Output the (x, y) coordinate of the center of the cell containing the given text.  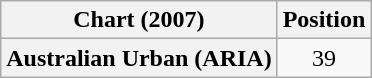
Position (324, 20)
39 (324, 58)
Chart (2007) (139, 20)
Australian Urban (ARIA) (139, 58)
